Scan for the cell matching the given text and deliver its [X, Y] coordinate at center. 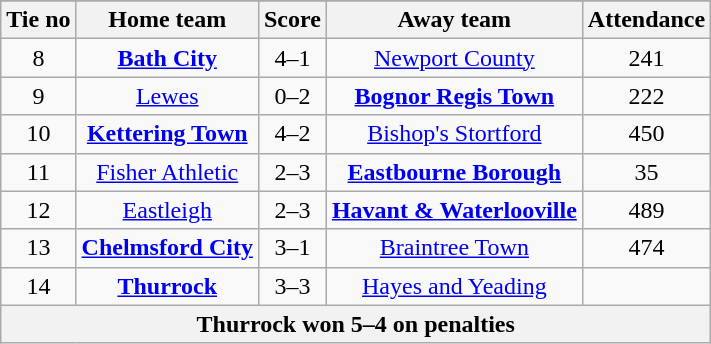
Eastleigh [167, 210]
0–2 [292, 96]
4–1 [292, 58]
35 [646, 172]
450 [646, 134]
Eastbourne Borough [454, 172]
3–1 [292, 248]
13 [38, 248]
Home team [167, 20]
Attendance [646, 20]
Braintree Town [454, 248]
10 [38, 134]
Away team [454, 20]
3–3 [292, 286]
4–2 [292, 134]
14 [38, 286]
Lewes [167, 96]
Fisher Athletic [167, 172]
Newport County [454, 58]
Bishop's Stortford [454, 134]
Bath City [167, 58]
Chelmsford City [167, 248]
8 [38, 58]
Kettering Town [167, 134]
Thurrock won 5–4 on penalties [356, 324]
Tie no [38, 20]
241 [646, 58]
Hayes and Yeading [454, 286]
489 [646, 210]
12 [38, 210]
11 [38, 172]
Thurrock [167, 286]
474 [646, 248]
9 [38, 96]
Score [292, 20]
222 [646, 96]
Bognor Regis Town [454, 96]
Havant & Waterlooville [454, 210]
